Capture the cell that displays the provided text and extract its (X, Y) central coordinate. 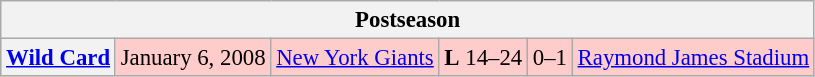
Raymond James Stadium (693, 58)
January 6, 2008 (192, 58)
0–1 (550, 58)
Postseason (408, 20)
New York Giants (355, 58)
L 14–24 (483, 58)
Wild Card (58, 58)
